Pinpoint the cell where the given text exists, returning its (X, Y) midpoint coordinate. 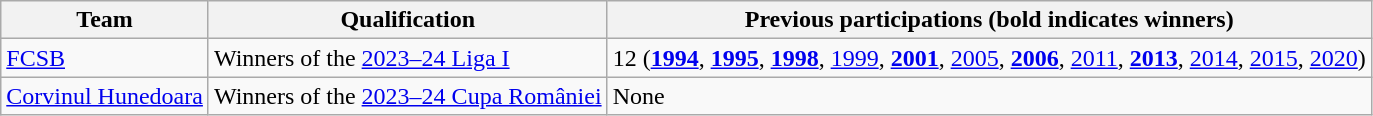
None (989, 96)
Team (105, 20)
Previous participations (bold indicates winners) (989, 20)
Qualification (408, 20)
FCSB (105, 58)
12 (1994, 1995, 1998, 1999, 2001, 2005, 2006, 2011, 2013, 2014, 2015, 2020) (989, 58)
Winners of the 2023–24 Liga I (408, 58)
Winners of the 2023–24 Cupa României (408, 96)
Corvinul Hunedoara (105, 96)
